Return [x, y] of the center of cell containing provided text 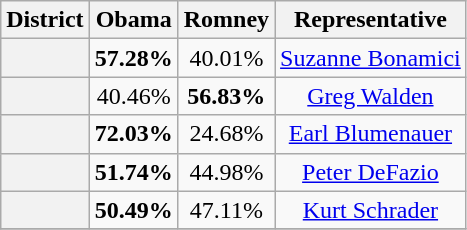
Representative [371, 20]
Greg Walden [371, 96]
Romney [226, 20]
Earl Blumenauer [371, 134]
57.28% [134, 58]
50.49% [134, 210]
District [45, 20]
24.68% [226, 134]
40.46% [134, 96]
47.11% [226, 210]
51.74% [134, 172]
40.01% [226, 58]
Kurt Schrader [371, 210]
72.03% [134, 134]
Obama [134, 20]
56.83% [226, 96]
44.98% [226, 172]
Suzanne Bonamici [371, 58]
Peter DeFazio [371, 172]
